Find where the given text appears and provide that cell's center as (X, Y) coordinate. 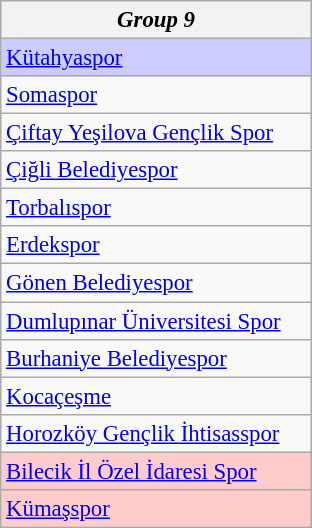
Somaspor (156, 95)
Bilecik İl Özel İdaresi Spor (156, 471)
Çiftay Yeşilova Gençlik Spor (156, 133)
Erdekspor (156, 245)
Kütahyaspor (156, 58)
Horozköy Gençlik İhtisasspor (156, 433)
Dumlupınar Üniversitesi Spor (156, 321)
Group 9 (156, 20)
Kümaşspor (156, 509)
Burhaniye Belediyespor (156, 358)
Torbalıspor (156, 208)
Çiğli Belediyespor (156, 170)
Kocaçeşme (156, 396)
Gönen Belediyespor (156, 283)
